Scan for the cell matching the given text and deliver its (x, y) coordinate at center. 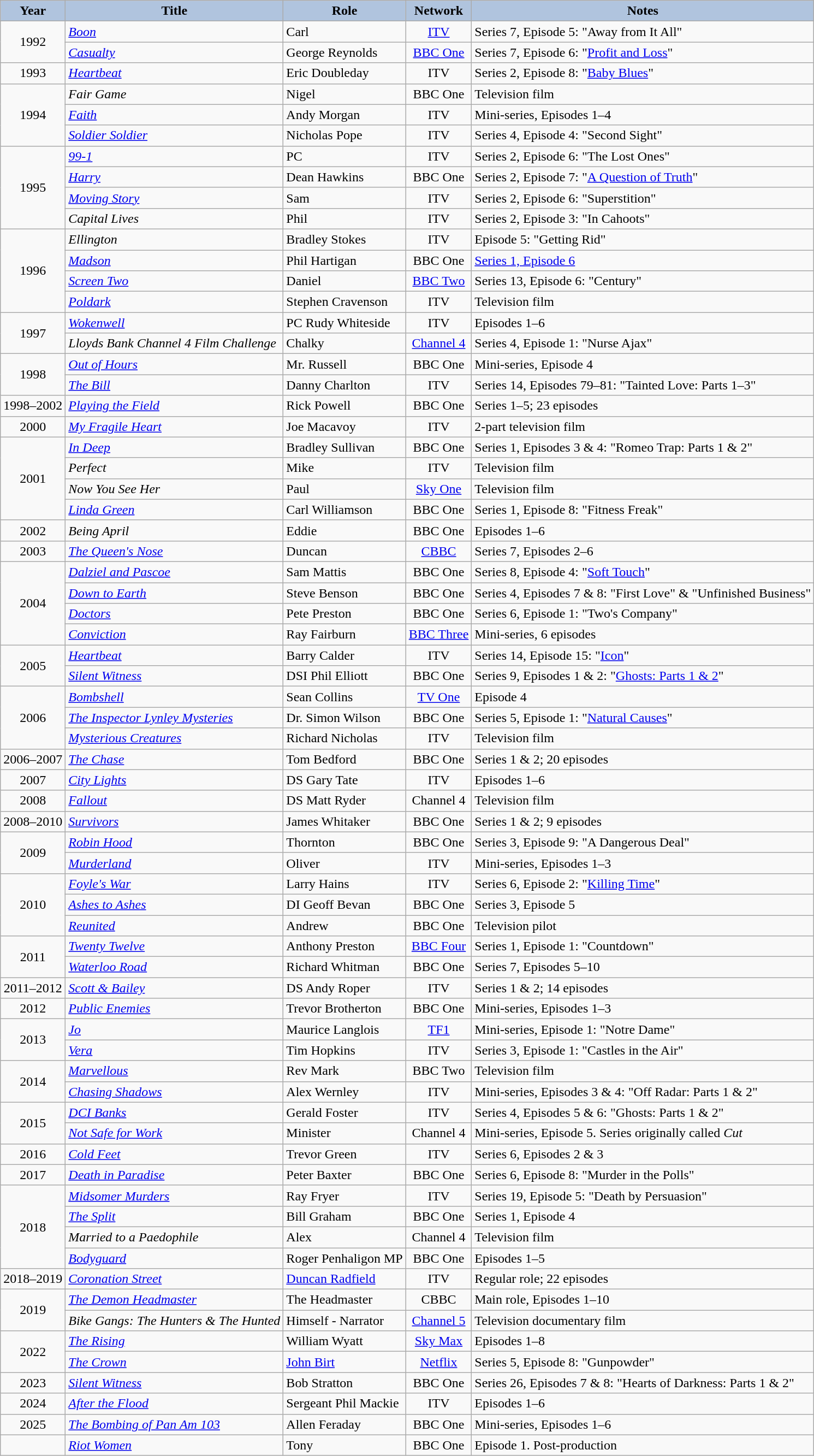
Episode 5: "Getting Rid" (643, 239)
Series 7, Episode 5: "Away from It All" (643, 32)
Mini-series, Episode 4 (643, 364)
DSI Phil Elliott (344, 676)
Bradley Sullivan (344, 447)
Roger Penhaligon MP (344, 1258)
2008 (33, 801)
Duncan Radfield (344, 1279)
Series 3, Episode 1: "Castles in the Air" (643, 1050)
Trevor Green (344, 1154)
Alex (344, 1237)
Channel 5 (439, 1321)
Death in Paradise (175, 1175)
Mini-series, Episodes 1–4 (643, 115)
Title (175, 11)
Series 5, Episode 1: "Natural Causes" (643, 718)
Barry Calder (344, 655)
Oliver (344, 863)
Survivors (175, 821)
Robin Hood (175, 842)
James Whitaker (344, 821)
Paul (344, 489)
2024 (33, 1404)
Foyle's War (175, 884)
Married to a Paedophile (175, 1237)
Bob Stratton (344, 1383)
The Crown (175, 1362)
Series 1, Episode 1: "Countdown" (643, 946)
Duncan (344, 551)
Series 2, Episode 6: "The Lost Ones" (643, 156)
The Bill (175, 385)
DCI Banks (175, 1112)
Carl (344, 32)
Regular role; 22 episodes (643, 1279)
Series 13, Episode 6: "Century" (643, 281)
Netflix (439, 1362)
1994 (33, 115)
Series 6, Episode 1: "Two's Company" (643, 614)
DI Geoff Bevan (344, 904)
Ellington (175, 239)
Network (439, 11)
Ray Fairburn (344, 635)
Chalky (344, 344)
Faith (175, 115)
BBC Three (439, 635)
Mike (344, 468)
Fallout (175, 801)
2025 (33, 1424)
The Rising (175, 1341)
Series 1–5; 23 episodes (643, 406)
TV One (439, 697)
The Split (175, 1216)
Eddie (344, 530)
2018–2019 (33, 1279)
Year (33, 11)
DS Andy Roper (344, 988)
Fair Game (175, 94)
BBC Four (439, 946)
The Headmaster (344, 1300)
Series 1, Episode 6 (643, 261)
Role (344, 11)
Coronation Street (175, 1279)
2015 (33, 1123)
1995 (33, 187)
Bodyguard (175, 1258)
Larry Hains (344, 884)
Series 5, Episode 8: "Gunpowder" (643, 1362)
2023 (33, 1383)
Sam Mattis (344, 572)
1996 (33, 270)
Linda Green (175, 510)
Carl Williamson (344, 510)
2009 (33, 853)
Sam (344, 198)
Tim Hopkins (344, 1050)
After the Flood (175, 1404)
Phil Hartigan (344, 261)
Mr. Russell (344, 364)
2014 (33, 1081)
Series 2, Episode 3: "In Cahoots" (643, 218)
2019 (33, 1310)
Mini-series, Episodes 1–6 (643, 1424)
2006 (33, 718)
Wokenwell (175, 323)
2005 (33, 666)
Bike Gangs: The Hunters & The Hunted (175, 1321)
2013 (33, 1040)
Now You See Her (175, 489)
Sean Collins (344, 697)
Rev Mark (344, 1071)
Episodes 1–5 (643, 1258)
Tony (344, 1445)
Ashes to Ashes (175, 904)
Rick Powell (344, 406)
2011 (33, 957)
The Queen's Nose (175, 551)
2010 (33, 904)
2006–2007 (33, 759)
Reunited (175, 926)
Himself - Narrator (344, 1321)
Boon (175, 32)
Soldier Soldier (175, 135)
Series 8, Episode 4: "Soft Touch" (643, 572)
TF1 (439, 1029)
Series 1, Episodes 3 & 4: "Romeo Trap: Parts 1 & 2" (643, 447)
Series 4, Episodes 7 & 8: "First Love" & "Unfinished Business" (643, 593)
Mini-series, 6 episodes (643, 635)
Public Enemies (175, 1009)
99-1 (175, 156)
Daniel (344, 281)
Doctors (175, 614)
Mysterious Creatures (175, 738)
Trevor Brotherton (344, 1009)
Maurice Langlois (344, 1029)
2000 (33, 427)
DS Gary Tate (344, 780)
Series 2, Episode 8: "Baby Blues" (643, 73)
Pete Preston (344, 614)
Mini-series, Episodes 3 & 4: "Off Radar: Parts 1 & 2" (643, 1092)
2003 (33, 551)
Series 6, Episode 2: "Killing Time" (643, 884)
Allen Feraday (344, 1424)
Series 1, Episode 8: "Fitness Freak" (643, 510)
Series 9, Episodes 1 & 2: "Ghosts: Parts 1 & 2" (643, 676)
The Demon Headmaster (175, 1300)
Andy Morgan (344, 115)
Mini-series, Episode 5. Series originally called Cut (643, 1133)
Episode 1. Post-production (643, 1445)
The Inspector Lynley Mysteries (175, 718)
Series 6, Episode 8: "Murder in the Polls" (643, 1175)
Series 7, Episodes 5–10 (643, 967)
Cold Feet (175, 1154)
Phil (344, 218)
Richard Whitman (344, 967)
Dr. Simon Wilson (344, 718)
Poldark (175, 302)
2012 (33, 1009)
Series 7, Episodes 2–6 (643, 551)
Series 4, Episode 4: "Second Sight" (643, 135)
Series 14, Episode 15: "Icon" (643, 655)
1997 (33, 333)
Television pilot (643, 926)
2004 (33, 603)
DS Matt Ryder (344, 801)
Not Safe for Work (175, 1133)
Joe Macavoy (344, 427)
Series 4, Episodes 5 & 6: "Ghosts: Parts 1 & 2" (643, 1112)
Murderland (175, 863)
Lloyds Bank Channel 4 Film Challenge (175, 344)
Peter Baxter (344, 1175)
2008–2010 (33, 821)
Perfect (175, 468)
Moving Story (175, 198)
Bombshell (175, 697)
Series 14, Episodes 79–81: "Tainted Love: Parts 1–3" (643, 385)
Series 3, Episode 9: "A Dangerous Deal" (643, 842)
1998–2002 (33, 406)
2018 (33, 1227)
2017 (33, 1175)
Jo (175, 1029)
Playing the Field (175, 406)
Alex Wernley (344, 1092)
Ray Fryer (344, 1195)
Notes (643, 11)
Series 2, Episode 6: "Superstition" (643, 198)
Capital Lives (175, 218)
PC (344, 156)
Series 26, Episodes 7 & 8: "Hearts of Darkness: Parts 1 & 2" (643, 1383)
Series 2, Episode 7: "A Question of Truth" (643, 177)
My Fragile Heart (175, 427)
Minister (344, 1133)
Anthony Preston (344, 946)
Thornton (344, 842)
Out of Hours (175, 364)
Vera (175, 1050)
Stephen Cravenson (344, 302)
Mini-series, Episode 1: "Notre Dame" (643, 1029)
Sergeant Phil Mackie (344, 1404)
Riot Women (175, 1445)
Eric Doubleday (344, 73)
Madson (175, 261)
Sky One (439, 489)
Series 3, Episode 5 (643, 904)
Richard Nicholas (344, 738)
The Chase (175, 759)
Midsomer Murders (175, 1195)
Series 7, Episode 6: "Profit and Loss" (643, 52)
Series 4, Episode 1: "Nurse Ajax" (643, 344)
Scott & Bailey (175, 988)
2002 (33, 530)
Tom Bedford (344, 759)
Down to Earth (175, 593)
City Lights (175, 780)
1998 (33, 375)
Series 1 & 2; 14 episodes (643, 988)
Marvellous (175, 1071)
Chasing Shadows (175, 1092)
1992 (33, 42)
John Birt (344, 1362)
Bill Graham (344, 1216)
2007 (33, 780)
Conviction (175, 635)
Screen Two (175, 281)
Twenty Twelve (175, 946)
Waterloo Road (175, 967)
Harry (175, 177)
Casualty (175, 52)
Nicholas Pope (344, 135)
Dalziel and Pascoe (175, 572)
Steve Benson (344, 593)
Being April (175, 530)
Series 1 & 2; 20 episodes (643, 759)
Episode 4 (643, 697)
Series 6, Episodes 2 & 3 (643, 1154)
Bradley Stokes (344, 239)
Series 19, Episode 5: "Death by Persuasion" (643, 1195)
Series 1 & 2; 9 episodes (643, 821)
Danny Charlton (344, 385)
Main role, Episodes 1–10 (643, 1300)
2022 (33, 1352)
In Deep (175, 447)
Andrew (344, 926)
George Reynolds (344, 52)
2-part television film (643, 427)
2016 (33, 1154)
William Wyatt (344, 1341)
Sky Max (439, 1341)
Series 1, Episode 4 (643, 1216)
Dean Hawkins (344, 177)
Gerald Foster (344, 1112)
Television documentary film (643, 1321)
2001 (33, 478)
The Bombing of Pan Am 103 (175, 1424)
PC Rudy Whiteside (344, 323)
Episodes 1–8 (643, 1341)
Nigel (344, 94)
1993 (33, 73)
2011–2012 (33, 988)
